From the cell containing the given text, extract its center point as (X, Y) coordinate. 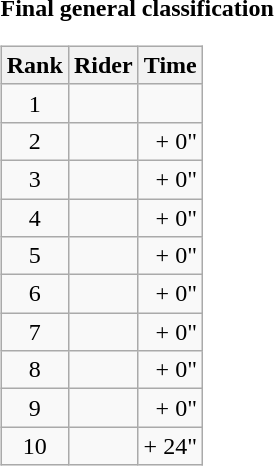
8 (34, 370)
+ 24" (170, 446)
6 (34, 294)
Time (170, 65)
3 (34, 179)
1 (34, 103)
2 (34, 141)
Rank (34, 65)
Rider (103, 65)
10 (34, 446)
5 (34, 256)
7 (34, 332)
4 (34, 217)
9 (34, 408)
